Detect which cell encompasses the target text, then output its (x, y) center coordinate. 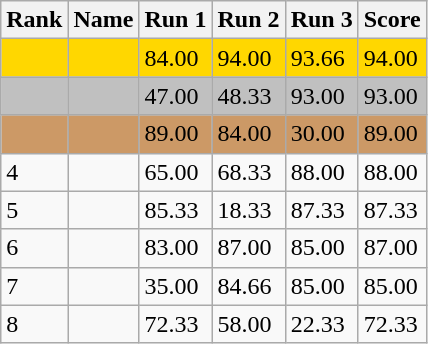
83.00 (176, 248)
Score (392, 20)
18.33 (248, 210)
30.00 (322, 134)
93.66 (322, 58)
47.00 (176, 96)
7 (34, 286)
5 (34, 210)
85.33 (176, 210)
22.33 (322, 324)
Run 3 (322, 20)
35.00 (176, 286)
48.33 (248, 96)
84.66 (248, 286)
4 (34, 172)
8 (34, 324)
Name (104, 20)
68.33 (248, 172)
65.00 (176, 172)
Rank (34, 20)
6 (34, 248)
Run 2 (248, 20)
58.00 (248, 324)
Run 1 (176, 20)
